Identify which cell holds the provided text, then report its [X, Y] central coordinate. 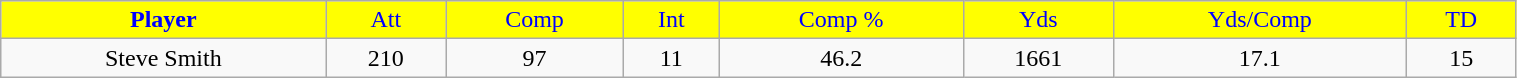
Yds/Comp [1260, 20]
Comp [535, 20]
Yds [1038, 20]
Att [386, 20]
11 [671, 58]
Comp % [841, 20]
Player [164, 20]
46.2 [841, 58]
97 [535, 58]
TD [1461, 20]
210 [386, 58]
1661 [1038, 58]
Int [671, 20]
Steve Smith [164, 58]
15 [1461, 58]
17.1 [1260, 58]
